Identify which cell holds the provided text, then report its (X, Y) central coordinate. 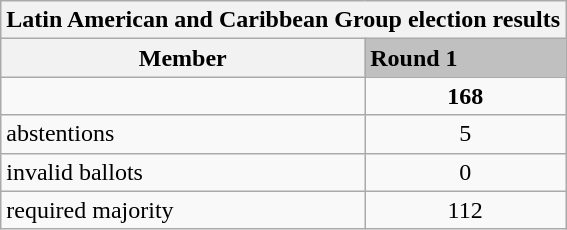
Member (183, 58)
Round 1 (466, 58)
abstentions (183, 134)
invalid ballots (183, 172)
Latin American and Caribbean Group election results (284, 20)
168 (466, 96)
0 (466, 172)
112 (466, 210)
required majority (183, 210)
5 (466, 134)
